Pinpoint the cell where the given text exists, returning its [x, y] midpoint coordinate. 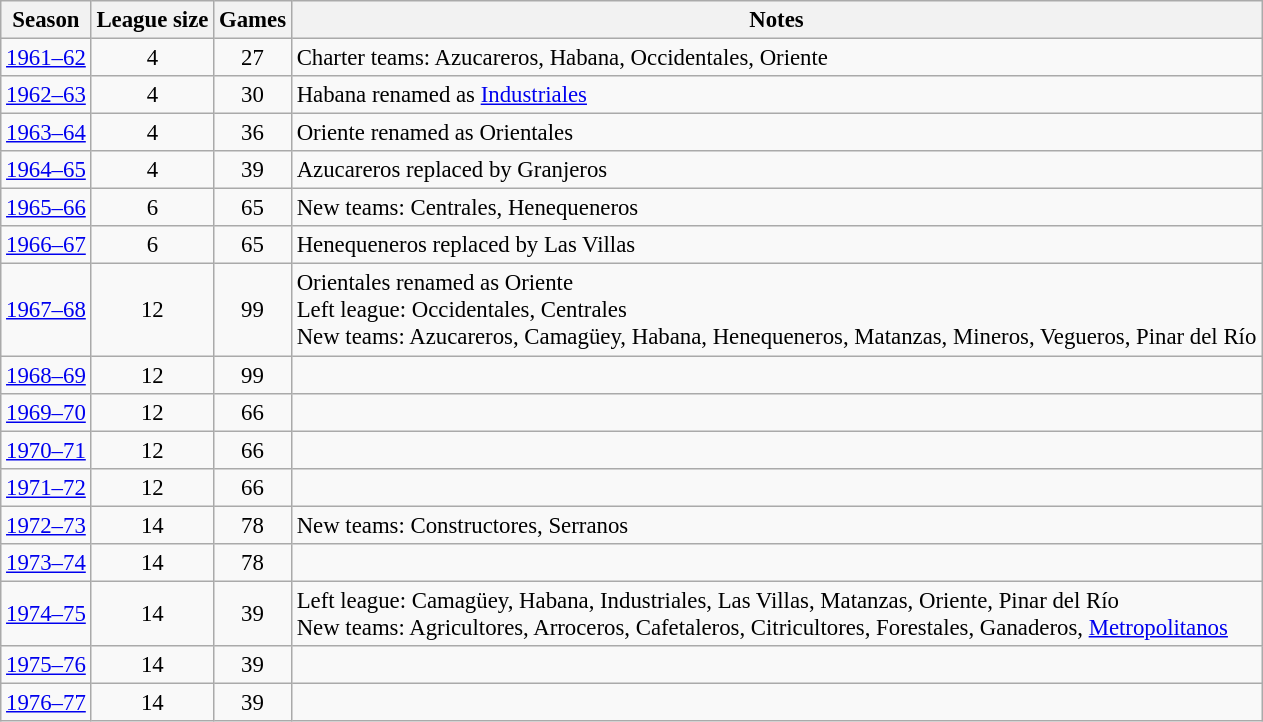
Oriente renamed as Orientales [776, 133]
1969–70 [46, 412]
1964–65 [46, 170]
Henequeneros replaced by Las Villas [776, 245]
Habana renamed as Industriales [776, 95]
League size [152, 20]
1962–63 [46, 95]
1967–68 [46, 310]
1966–67 [46, 245]
27 [253, 58]
Azucareros replaced by Granjeros [776, 170]
Games [253, 20]
1970–71 [46, 450]
1976–77 [46, 702]
1971–72 [46, 487]
1961–62 [46, 58]
1973–74 [46, 563]
1975–76 [46, 665]
1974–75 [46, 614]
Charter teams: Azucareros, Habana, Occidentales, Oriente [776, 58]
1968–69 [46, 375]
New teams: Centrales, Henequeneros [776, 208]
Notes [776, 20]
30 [253, 95]
1963–64 [46, 133]
1965–66 [46, 208]
1972–73 [46, 525]
36 [253, 133]
Season [46, 20]
New teams: Constructores, Serranos [776, 525]
